Return the [x, y] coordinate for the center point of the cell that contains the specified text.  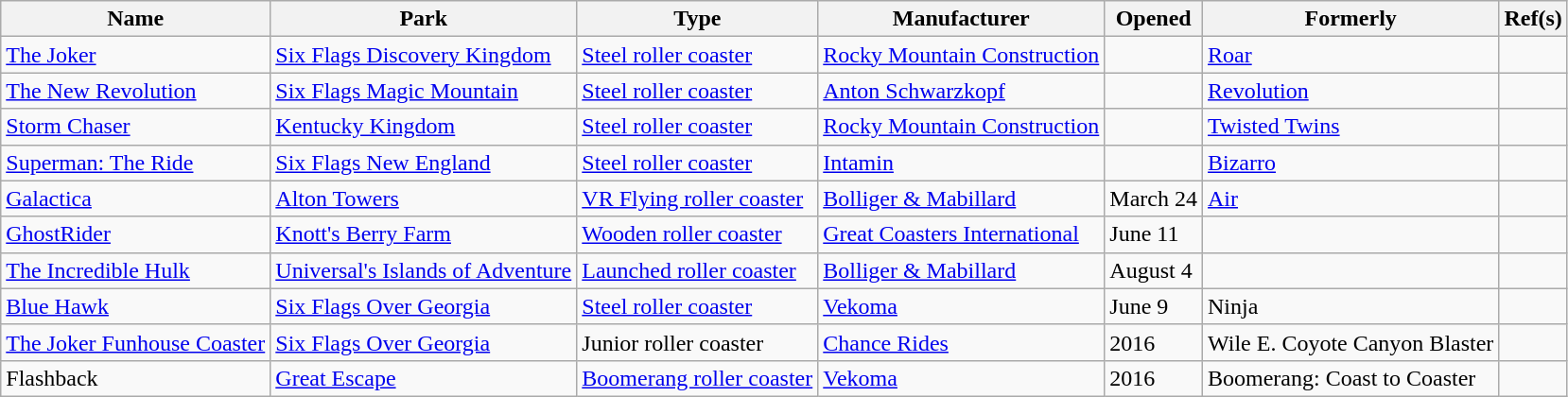
Opened [1154, 19]
Six Flags Magic Mountain [424, 91]
Revolution [1350, 91]
Anton Schwarzkopf [961, 91]
Boomerang: Coast to Coaster [1350, 378]
Park [424, 19]
Type [698, 19]
June 11 [1154, 234]
Name [136, 19]
Universal's Islands of Adventure [424, 270]
VR Flying roller coaster [698, 198]
Bizarro [1350, 163]
Air [1350, 198]
Six Flags New England [424, 163]
The Incredible Hulk [136, 270]
Roar [1350, 55]
Boomerang roller coaster [698, 378]
Formerly [1350, 19]
Wooden roller coaster [698, 234]
Great Escape [424, 378]
Alton Towers [424, 198]
Galactica [136, 198]
Blue Hawk [136, 306]
June 9 [1154, 306]
The Joker Funhouse Coaster [136, 342]
The New Revolution [136, 91]
Superman: The Ride [136, 163]
March 24 [1154, 198]
Flashback [136, 378]
Kentucky Kingdom [424, 127]
Six Flags Discovery Kingdom [424, 55]
Twisted Twins [1350, 127]
Ninja [1350, 306]
August 4 [1154, 270]
GhostRider [136, 234]
Great Coasters International [961, 234]
The Joker [136, 55]
Manufacturer [961, 19]
Chance Rides [961, 342]
Junior roller coaster [698, 342]
Wile E. Coyote Canyon Blaster [1350, 342]
Ref(s) [1533, 19]
Storm Chaser [136, 127]
Knott's Berry Farm [424, 234]
Intamin [961, 163]
Launched roller coaster [698, 270]
